Detect which cell encompasses the target text, then output its (X, Y) center coordinate. 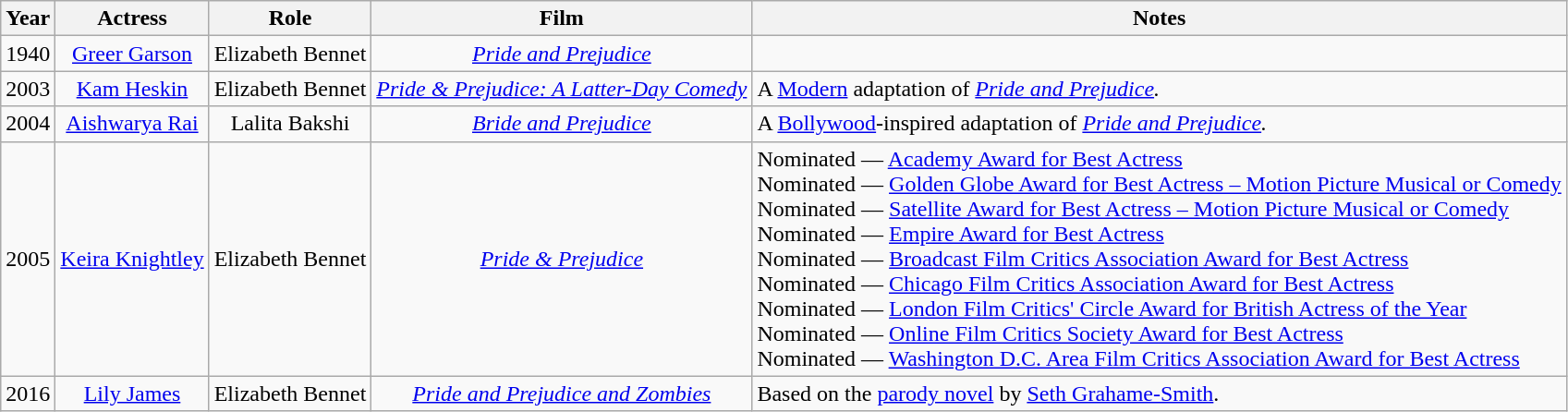
Notes (1159, 18)
Bride and Prejudice (562, 124)
Kam Heskin (132, 89)
Pride and Prejudice and Zombies (562, 394)
2004 (28, 124)
Role (290, 18)
2003 (28, 89)
Film (562, 18)
Year (28, 18)
A Bollywood-inspired adaptation of Pride and Prejudice. (1159, 124)
A Modern adaptation of Pride and Prejudice. (1159, 89)
Based on the parody novel by Seth Grahame-Smith. (1159, 394)
Keira Knightley (132, 259)
Greer Garson (132, 54)
Pride & Prejudice (562, 259)
1940 (28, 54)
2005 (28, 259)
2016 (28, 394)
Actress (132, 18)
Pride and Prejudice (562, 54)
Lily James (132, 394)
Lalita Bakshi (290, 124)
Aishwarya Rai (132, 124)
Pride & Prejudice: A Latter-Day Comedy (562, 89)
